Scan for the cell matching the given text and deliver its (x, y) coordinate at center. 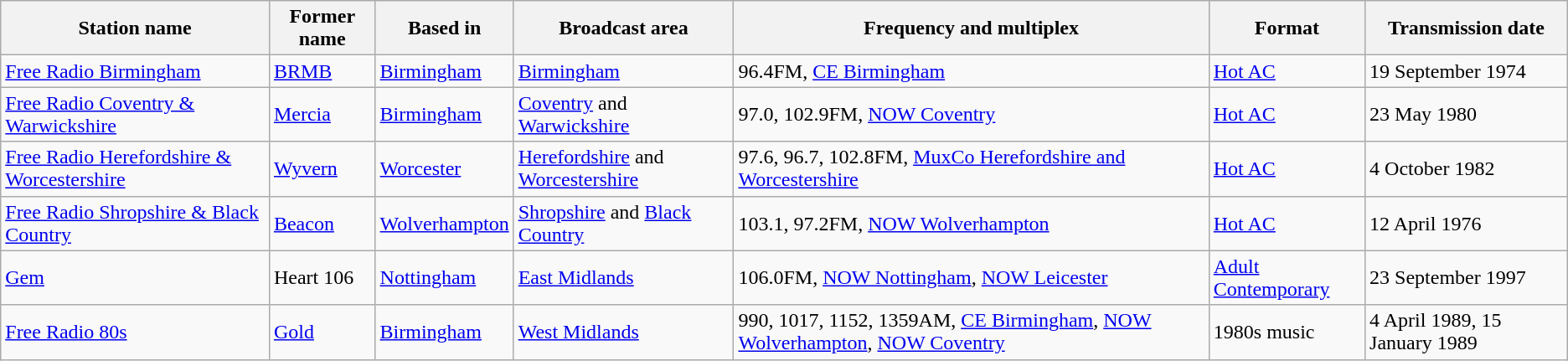
Wolverhampton (444, 223)
990, 1017, 1152, 1359AM, CE Birmingham, NOW Wolverhampton, NOW Coventry (972, 332)
Based in (444, 28)
Nottingham (444, 278)
Beacon (322, 223)
Free Radio Coventry & Warwickshire (136, 114)
96.4FM, CE Birmingham (972, 71)
23 May 1980 (1467, 114)
Adult Contemporary (1287, 278)
4 October 1982 (1467, 169)
97.0, 102.9FM, NOW Coventry (972, 114)
19 September 1974 (1467, 71)
Mercia (322, 114)
103.1, 97.2FM, NOW Wolverhampton (972, 223)
Broadcast area (623, 28)
Transmission date (1467, 28)
12 April 1976 (1467, 223)
Frequency and multiplex (972, 28)
Gem (136, 278)
Gold (322, 332)
Herefordshire and Worcestershire (623, 169)
Worcester (444, 169)
East Midlands (623, 278)
Station name (136, 28)
23 September 1997 (1467, 278)
Free Radio Birmingham (136, 71)
Format (1287, 28)
1980s music (1287, 332)
Coventry and Warwickshire (623, 114)
BRMB (322, 71)
4 April 1989, 15 January 1989 (1467, 332)
Free Radio 80s (136, 332)
Former name (322, 28)
97.6, 96.7, 102.8FM, MuxCo Herefordshire and Worcestershire (972, 169)
Free Radio Herefordshire & Worcestershire (136, 169)
Heart 106 (322, 278)
Shropshire and Black Country (623, 223)
Free Radio Shropshire & Black Country (136, 223)
Wyvern (322, 169)
West Midlands (623, 332)
106.0FM, NOW Nottingham, NOW Leicester (972, 278)
